Scan for the cell matching the given text and deliver its [x, y] coordinate at center. 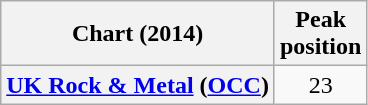
Chart (2014) [138, 34]
Peakposition [320, 34]
UK Rock & Metal (OCC) [138, 85]
23 [320, 85]
